Locate the cell with the specified text and output its (x, y) center coordinate. 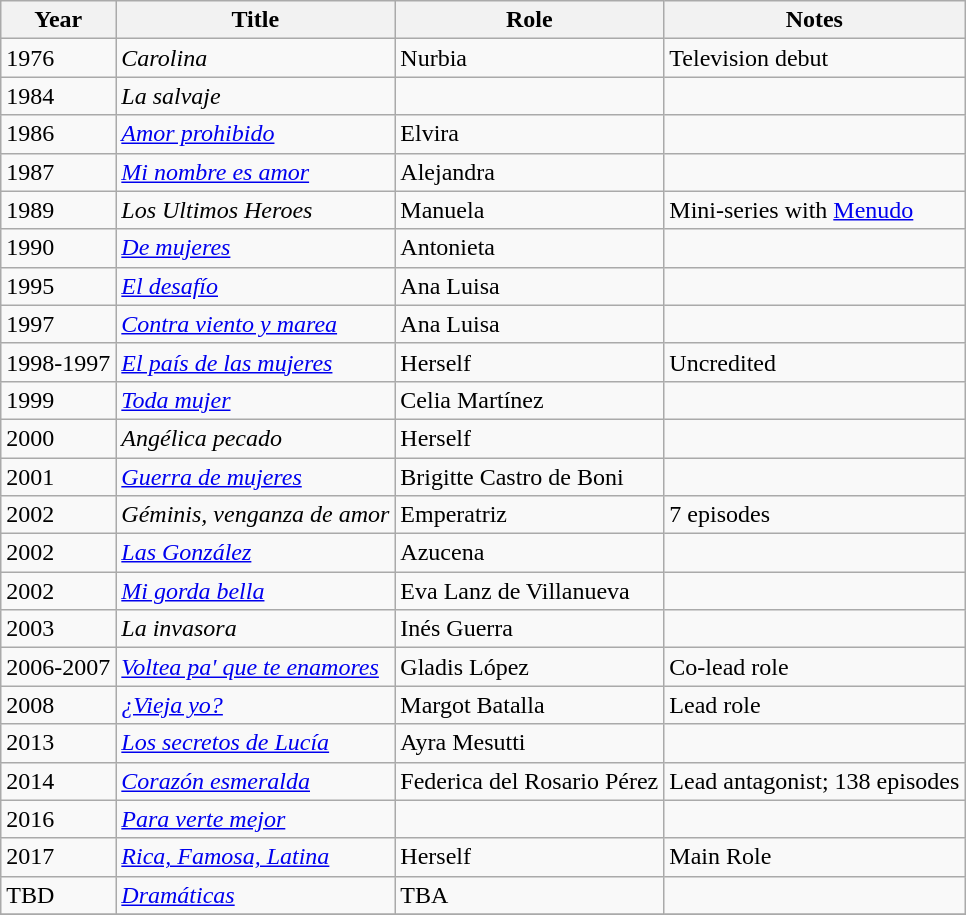
TBA (530, 895)
1998-1997 (58, 362)
¿Vieja yo? (256, 705)
Las González (256, 553)
Role (530, 20)
Contra viento y marea (256, 324)
1984 (58, 96)
Gladis López (530, 667)
Voltea pa' que te enamores (256, 667)
Azucena (530, 553)
Lead role (814, 705)
La invasora (256, 629)
Toda mujer (256, 400)
Television debut (814, 58)
Ayra Mesutti (530, 743)
Alejandra (530, 172)
La salvaje (256, 96)
Brigitte Castro de Boni (530, 477)
TBD (58, 895)
De mujeres (256, 248)
Nurbia (530, 58)
Amor prohibido (256, 134)
2013 (58, 743)
Emperatriz (530, 515)
Notes (814, 20)
Para verte mejor (256, 819)
Uncredited (814, 362)
Eva Lanz de Villanueva (530, 591)
Main Role (814, 857)
2016 (58, 819)
1999 (58, 400)
Mi nombre es amor (256, 172)
Celia Martínez (530, 400)
Los secretos de Lucía (256, 743)
Guerra de mujeres (256, 477)
Dramáticas (256, 895)
2001 (58, 477)
Angélica pecado (256, 438)
1997 (58, 324)
Géminis, venganza de amor (256, 515)
El país de las mujeres (256, 362)
2014 (58, 781)
Carolina (256, 58)
2003 (58, 629)
1995 (58, 286)
Year (58, 20)
2006-2007 (58, 667)
1986 (58, 134)
Elvira (530, 134)
Inés Guerra (530, 629)
7 episodes (814, 515)
2017 (58, 857)
1989 (58, 210)
Mini-series with Menudo (814, 210)
Los Ultimos Heroes (256, 210)
Mi gorda bella (256, 591)
Manuela (530, 210)
Co-lead role (814, 667)
El desafío (256, 286)
Rica, Famosa, Latina (256, 857)
2008 (58, 705)
Title (256, 20)
1976 (58, 58)
Margot Batalla (530, 705)
Lead antagonist; 138 episodes (814, 781)
2000 (58, 438)
Antonieta (530, 248)
Corazón esmeralda (256, 781)
1990 (58, 248)
1987 (58, 172)
Federica del Rosario Pérez (530, 781)
